Search for the cell housing the specified text and yield its [x, y] center coordinate. 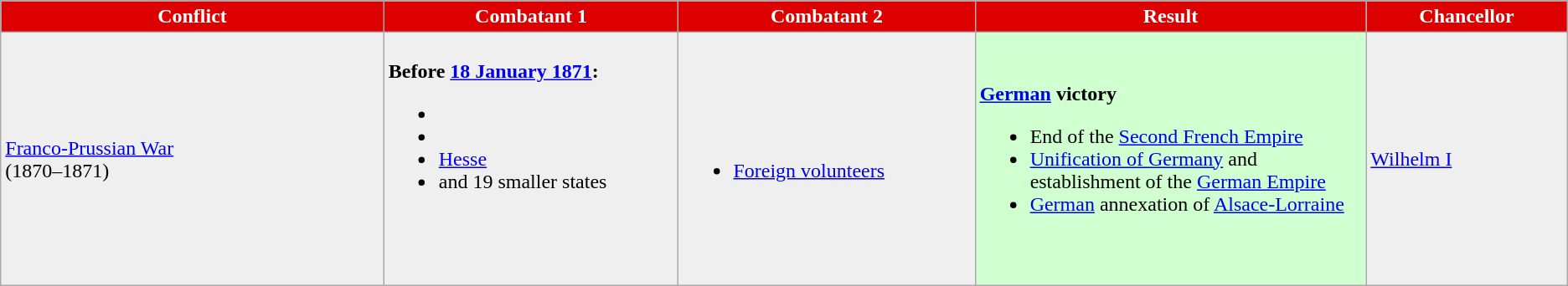
Before 18 January 1871: Hesseand 19 smaller states [531, 159]
Conflict [193, 17]
Chancellor [1467, 17]
Combatant 2 [827, 17]
Combatant 1 [531, 17]
Result [1171, 17]
German victoryEnd of the Second French EmpireUnification of Germany and establishment of the German EmpireGerman annexation of Alsace-Lorraine [1171, 159]
Wilhelm I [1467, 159]
Foreign volunteers [827, 159]
Franco-Prussian War(1870–1871) [193, 159]
